Return the [x, y] coordinate for the center point of the cell that contains the specified text.  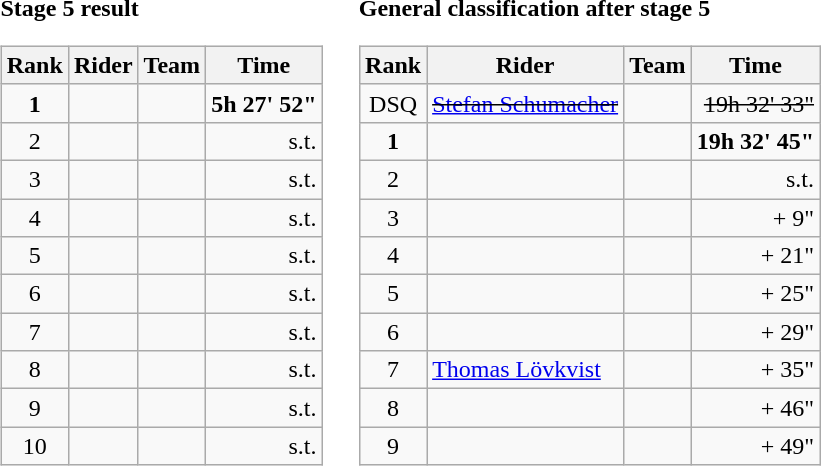
+ 46" [755, 408]
+ 35" [755, 370]
Stefan Schumacher [526, 103]
5h 27' 52" [264, 103]
+ 21" [755, 256]
+ 9" [755, 217]
19h 32' 45" [755, 141]
10 [34, 446]
+ 49" [755, 446]
DSQ [394, 103]
Thomas Lövkvist [526, 370]
+ 29" [755, 332]
19h 32' 33" [755, 103]
+ 25" [755, 294]
